Determine the (X, Y) coordinate at the center of the cell enclosing the given text.  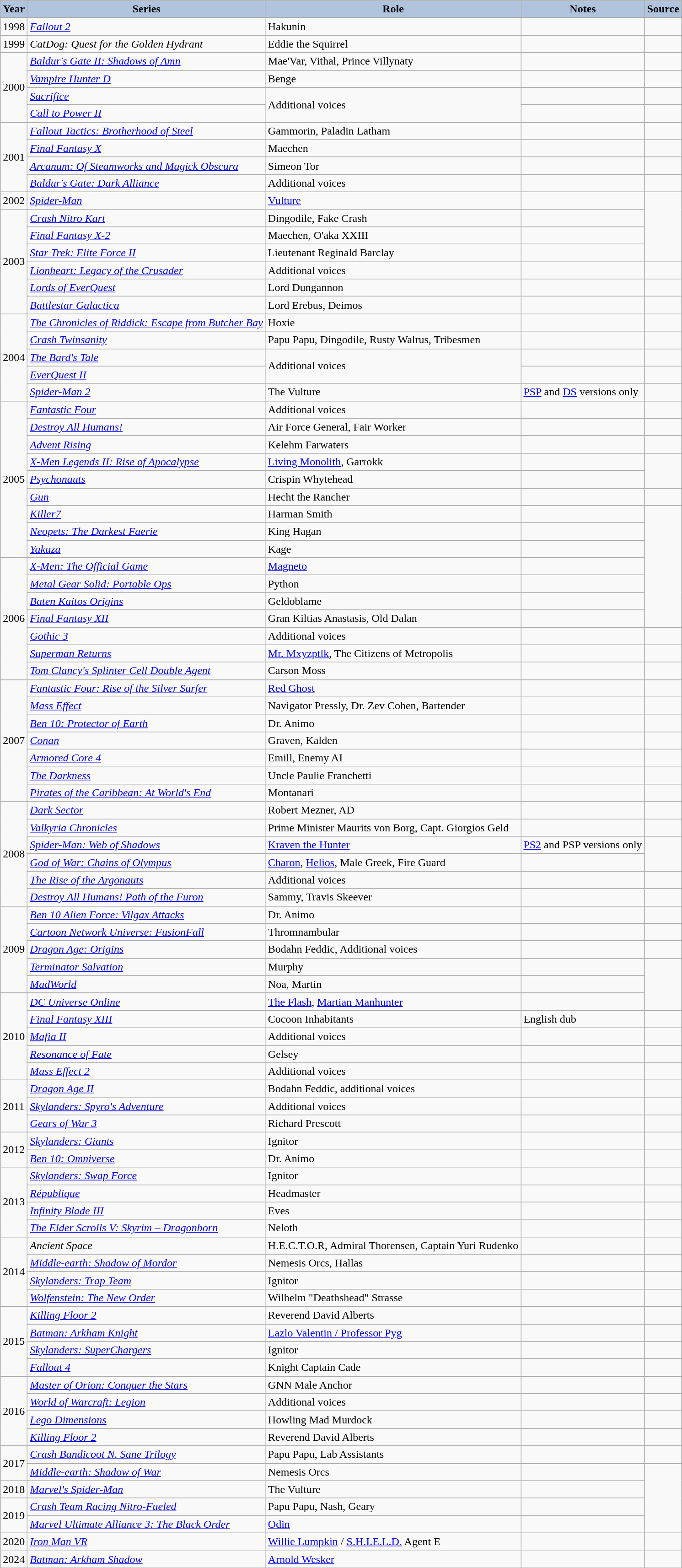
Ben 10 Alien Force: Vilgax Attacks (146, 915)
Nemesis Orcs (393, 1472)
Batman: Arkham Knight (146, 1333)
Howling Mad Murdock (393, 1420)
Skylanders: Spyro's Adventure (146, 1106)
Knight Captain Cade (393, 1368)
Spider-Man (146, 200)
Crispin Whytehead (393, 479)
Crash Team Racing Nitro-Fueled (146, 1507)
2000 (14, 87)
Cocoon Inhabitants (393, 1019)
Final Fantasy XIII (146, 1019)
Simeon Tor (393, 166)
Maechen (393, 148)
H.E.C.T.O.R, Admiral Thorensen, Captain Yuri Rudenko (393, 1245)
Marvel Ultimate Alliance 3: The Black Order (146, 1524)
World of Warcraft: Legion (146, 1402)
2002 (14, 200)
Master of Orion: Conquer the Stars (146, 1385)
Valkyria Chronicles (146, 828)
2009 (14, 949)
Ben 10: Omniverse (146, 1158)
Murphy (393, 967)
Lazlo Valentin / Professor Pyg (393, 1333)
The Bard's Tale (146, 357)
Dragon Age II (146, 1089)
Battlestar Galactica (146, 305)
Advent Rising (146, 444)
Mafia II (146, 1036)
Gears of War 3 (146, 1124)
Final Fantasy X (146, 148)
Fantastic Four: Rise of the Silver Surfer (146, 688)
Odin (393, 1524)
Source (663, 9)
2004 (14, 357)
Dark Sector (146, 810)
Python (393, 584)
Fallout 4 (146, 1368)
Robert Mezner, AD (393, 810)
Ancient Space (146, 1245)
Fallout Tactics: Brotherhood of Steel (146, 131)
Hecht the Rancher (393, 496)
Notes (583, 9)
Harman Smith (393, 514)
1999 (14, 44)
Red Ghost (393, 688)
2011 (14, 1106)
Year (14, 9)
Bodahn Feddic, additional voices (393, 1089)
Cartoon Network Universe: FusionFall (146, 932)
Dragon Age: Origins (146, 949)
Tom Clancy's Splinter Cell Double Agent (146, 671)
2005 (14, 480)
Conan (146, 740)
Role (393, 9)
Lieutenant Reginald Barclay (393, 253)
2014 (14, 1272)
2016 (14, 1411)
2012 (14, 1150)
2020 (14, 1541)
Crash Bandicoot N. Sane Trilogy (146, 1455)
CatDog: Quest for the Golden Hydrant (146, 44)
MadWorld (146, 984)
The Chronicles of Riddick: Escape from Butcher Bay (146, 323)
Lords of EverQuest (146, 288)
Kelehm Farwaters (393, 444)
Headmaster (393, 1193)
Baten Kaitos Origins (146, 601)
Resonance of Fate (146, 1054)
Hoxie (393, 323)
Final Fantasy X-2 (146, 236)
Kage (393, 549)
The Elder Scrolls V: Skyrim – Dragonborn (146, 1228)
Emill, Enemy AI (393, 758)
2024 (14, 1559)
Psychonauts (146, 479)
République (146, 1193)
The Rise of the Argonauts (146, 880)
Papu Papu, Lab Assistants (393, 1455)
2008 (14, 854)
Infinity Blade III (146, 1211)
Arcanum: Of Steamworks and Magick Obscura (146, 166)
Vulture (393, 200)
Marvel's Spider-Man (146, 1489)
The Flash, Martian Manhunter (393, 1002)
Terminator Salvation (146, 967)
Carson Moss (393, 671)
Spider-Man: Web of Shadows (146, 845)
Ben 10: Protector of Earth (146, 723)
Sammy, Travis Skeever (393, 897)
Gammorin, Paladin Latham (393, 131)
Bodahn Feddic, Additional voices (393, 949)
Lionheart: Legacy of the Crusader (146, 270)
Killer7 (146, 514)
Lego Dimensions (146, 1420)
Batman: Arkham Shadow (146, 1559)
Noa, Martin (393, 984)
The Darkness (146, 776)
1998 (14, 27)
Mae'Var, Vithal, Prince Villynaty (393, 61)
Montanari (393, 793)
2007 (14, 740)
Pirates of the Caribbean: At World's End (146, 793)
Star Trek: Elite Force II (146, 253)
Baldur's Gate: Dark Alliance (146, 183)
Series (146, 9)
Neloth (393, 1228)
PS2 and PSP versions only (583, 845)
Sacrifice (146, 96)
Metal Gear Solid: Portable Ops (146, 584)
Fantastic Four (146, 410)
Iron Man VR (146, 1541)
Skylanders: Giants (146, 1141)
King Hagan (393, 532)
Eddie the Squirrel (393, 44)
Spider-Man 2 (146, 392)
Skylanders: Swap Force (146, 1176)
Papu Papu, Dingodile, Rusty Walrus, Tribesmen (393, 340)
Mr. Mxyzptlk, The Citizens of Metropolis (393, 653)
Middle-earth: Shadow of War (146, 1472)
2018 (14, 1489)
Wilhelm "Deathshead" Strasse (393, 1298)
DC Universe Online (146, 1002)
Lord Dungannon (393, 288)
Gun (146, 496)
Maechen, O'aka XXIII (393, 236)
Final Fantasy XII (146, 619)
2017 (14, 1463)
Richard Prescott (393, 1124)
Magneto (393, 566)
Skylanders: Trap Team (146, 1280)
Call to Power II (146, 113)
Fallout 2 (146, 27)
Destroy All Humans! (146, 427)
2006 (14, 619)
Gran Kiltias Anastasis, Old Dalan (393, 619)
Yakuza (146, 549)
X-Men: The Official Game (146, 566)
Superman Returns (146, 653)
PSP and DS versions only (583, 392)
EverQuest II (146, 375)
Uncle Paulie Franchetti (393, 776)
Willie Lumpkin / S.H.I.E.L.D. Agent E (393, 1541)
Dingodile, Fake Crash (393, 218)
Crash Nitro Kart (146, 218)
Eves (393, 1211)
Gelsey (393, 1054)
Living Monolith, Garrokk (393, 462)
2013 (14, 1202)
Middle-earth: Shadow of Mordor (146, 1263)
Navigator Pressly, Dr. Zev Cohen, Bartender (393, 706)
Crash Twinsanity (146, 340)
Thromnambular (393, 932)
2003 (14, 262)
2019 (14, 1515)
Destroy All Humans! Path of the Furon (146, 897)
Vampire Hunter D (146, 79)
Mass Effect 2 (146, 1072)
Mass Effect (146, 706)
Lord Erebus, Deimos (393, 305)
X-Men Legends II: Rise of Apocalypse (146, 462)
Papu Papu, Nash, Geary (393, 1507)
Prime Minister Maurits von Borg, Capt. Giorgios Geld (393, 828)
English dub (583, 1019)
2010 (14, 1036)
Skylanders: SuperChargers (146, 1350)
GNN Male Anchor (393, 1385)
Charon, Helios, Male Greek, Fire Guard (393, 862)
Nemesis Orcs, Hallas (393, 1263)
Hakunin (393, 27)
2015 (14, 1341)
God of War: Chains of Olympus (146, 862)
Benge (393, 79)
Neopets: The Darkest Faerie (146, 532)
Gothic 3 (146, 636)
Baldur's Gate II: Shadows of Amn (146, 61)
Kraven the Hunter (393, 845)
2001 (14, 157)
Arnold Wesker (393, 1559)
Wolfenstein: The New Order (146, 1298)
Armored Core 4 (146, 758)
Geldoblame (393, 601)
Air Force General, Fair Worker (393, 427)
Graven, Kalden (393, 740)
